Return the (x, y) coordinate for the center point of the cell that contains the specified text.  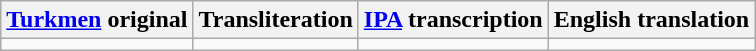
IPA transcription (453, 20)
English translation (651, 20)
Turkmen original (97, 20)
Transliteration (276, 20)
